Return [X, Y] of the center of cell containing provided text 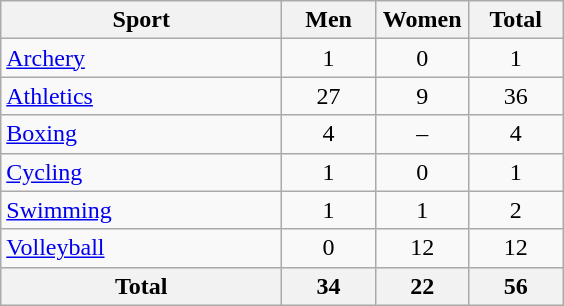
2 [516, 210]
36 [516, 96]
Archery [142, 58]
Swimming [142, 210]
Sport [142, 20]
56 [516, 286]
9 [422, 96]
22 [422, 286]
34 [329, 286]
Women [422, 20]
– [422, 134]
Men [329, 20]
27 [329, 96]
Volleyball [142, 248]
Cycling [142, 172]
Boxing [142, 134]
Athletics [142, 96]
